For the text-containing cell, return its midpoint in (x, y) coordinate format. 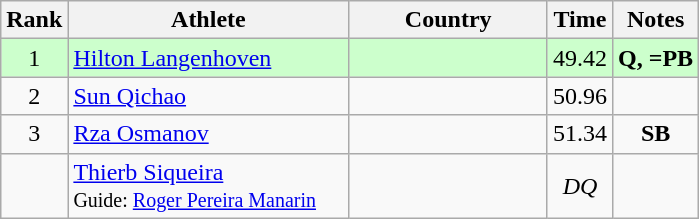
49.42 (580, 58)
Athlete (208, 20)
DQ (580, 186)
Hilton Langenhoven (208, 58)
Time (580, 20)
2 (34, 96)
Notes (656, 20)
Rza Osmanov (208, 134)
Rank (34, 20)
1 (34, 58)
3 (34, 134)
SB (656, 134)
50.96 (580, 96)
Sun Qichao (208, 96)
51.34 (580, 134)
Thierb SiqueiraGuide: Roger Pereira Manarin (208, 186)
Country (448, 20)
Q, =PB (656, 58)
